Detect which cell encompasses the target text, then output its [x, y] center coordinate. 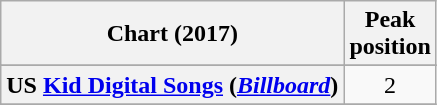
Peakposition [390, 34]
Chart (2017) [172, 34]
2 [390, 85]
US Kid Digital Songs (Billboard) [172, 85]
